Locate the cell with the specified text and output its (x, y) center coordinate. 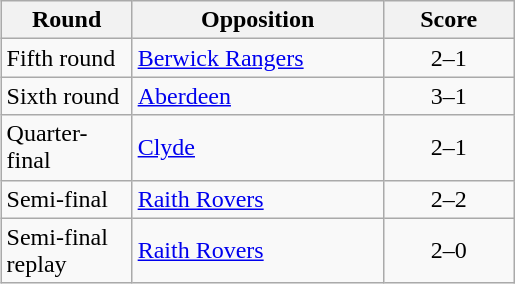
Opposition (258, 20)
Sixth round (66, 96)
Clyde (258, 148)
Semi-final replay (66, 250)
Fifth round (66, 58)
Semi-final (66, 199)
Quarter-final (66, 148)
Berwick Rangers (258, 58)
2–0 (448, 250)
Aberdeen (258, 96)
Score (448, 20)
3–1 (448, 96)
Round (66, 20)
2–2 (448, 199)
